Scan for the cell matching the given text and deliver its (x, y) coordinate at center. 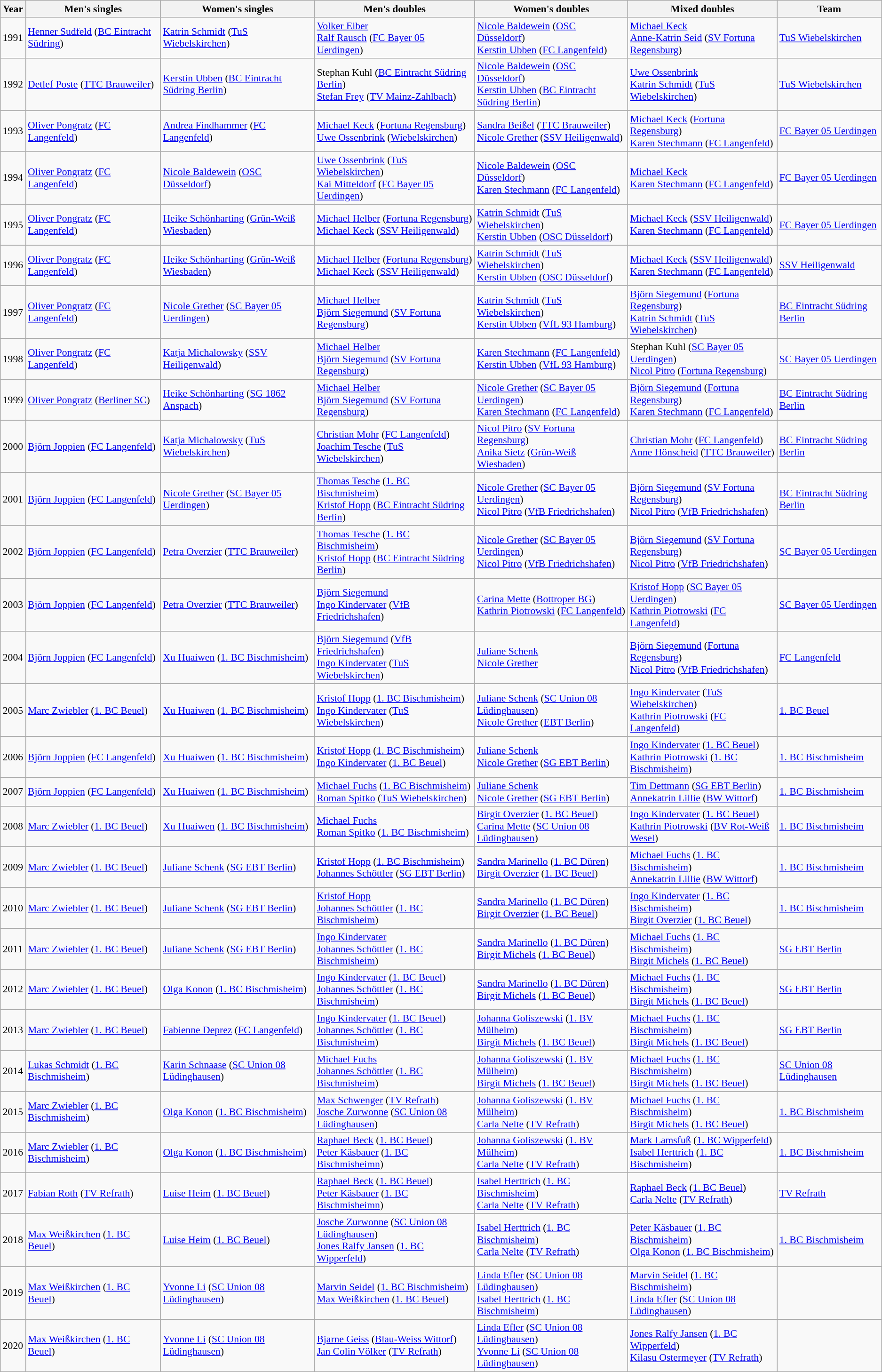
Henner Sudfeld (BC Eintracht Südring) (93, 38)
Michael FuchsRoman Spitko (1. BC Bischmisheim) (394, 826)
Team (829, 9)
Nicole Baldewein (OSC Düsseldorf)Kerstin Ubben (BC Eintracht Südring Berlin) (551, 84)
FC Langenfeld (829, 657)
Michael Fuchs (1. BC Bischmisheim)Roman Spitko (TuS Wiebelskirchen) (394, 791)
Christian Mohr (FC Langenfeld)Joachim Tesche (TuS Wiebelskirchen) (394, 447)
2011 (13, 949)
1. BC Beuel (829, 710)
SSV Heiligenwald (829, 265)
1995 (13, 225)
Michael Keck (Fortuna Regensburg)Karen Stechmann (FC Langenfeld) (703, 132)
2000 (13, 447)
Peter Käsbauer (1. BC Bischmisheim)Olga Konon (1. BC Bischmisheim) (703, 1240)
1996 (13, 265)
Heike Schönharting (SG 1862 Anspach) (237, 400)
Stephan Kuhl (BC Eintracht Südring Berlin)Stefan Frey (TV Mainz-Zahlbach) (394, 84)
Katrin Schmidt (TuS Wiebelskirchen)Kerstin Ubben (VfL 93 Hamburg) (551, 312)
Björn Siegemund (Fortuna Regensburg)Nicol Pitro (VfB Friedrichshafen) (703, 657)
2017 (13, 1193)
1992 (13, 84)
Katja Michalowsky (SSV Heiligenwald) (237, 359)
Kristof Hopp (1. BC Bischmisheim)Ingo Kindervater (1. BC Beuel) (394, 758)
Fabian Roth (TV Refrath) (93, 1193)
Michael Fuchs (1. BC Bischmisheim)Annekatrin Lillie (BW Wittorf) (703, 868)
Mixed doubles (703, 9)
Linda Efler (SC Union 08 Lüdinghausen)Yvonne Li (SC Union 08 Lüdinghausen) (551, 1346)
2020 (13, 1346)
Uwe Ossenbrink (TuS Wiebelskirchen)Kai Mitteldorf (FC Bayer 05 Uerdingen) (394, 178)
2004 (13, 657)
2010 (13, 908)
2002 (13, 552)
Michael Keck (Fortuna Regensburg)Uwe Ossenbrink (Wiebelskirchen) (394, 132)
2005 (13, 710)
1993 (13, 132)
Karin Schnaase (SC Union 08 Lüdinghausen) (237, 1071)
Tim Dettmann (SG EBT Berlin)Annekatrin Lillie (BW Wittorf) (703, 791)
1994 (13, 178)
Women's singles (237, 9)
Stephan Kuhl (SC Bayer 05 Uerdingen)Nicol Pitro (Fortuna Regensburg) (703, 359)
Raphael Beck (1. BC Beuel)Carla Nelte (TV Refrath) (703, 1193)
Men's singles (93, 9)
1999 (13, 400)
TV Refrath (829, 1193)
Björn SiegemundIngo Kindervater (VfB Friedrichshafen) (394, 605)
Mark Lamsfuß (1. BC Wipperfeld)Isabel Herttrich (1. BC Bischmisheim) (703, 1153)
2001 (13, 499)
Carina Mette (Bottroper BG)Kathrin Piotrowski (FC Langenfeld) (551, 605)
Women's doubles (551, 9)
2003 (13, 605)
Kristof HoppJohannes Schöttler (1. BC Bischmisheim) (394, 908)
Josche Zurwonne (SC Union 08 Lüdinghausen)Jones Ralfy Jansen (1. BC Wipperfeld) (394, 1240)
Juliane SchenkNicole Grether (551, 657)
Max Schwenger (TV Refrath)Josche Zurwonne (SC Union 08 Lüdinghausen) (394, 1112)
Detlef Poste (TTC Brauweiler) (93, 84)
Kristof Hopp (1. BC Bischmisheim)Ingo Kindervater (TuS Wiebelskirchen) (394, 710)
Uwe OssenbrinkKatrin Schmidt (TuS Wiebelskirchen) (703, 84)
Kristof Hopp (1. BC Bischmisheim)Johannes Schöttler (SG EBT Berlin) (394, 868)
Lukas Schmidt (1. BC Bischmisheim) (93, 1071)
2009 (13, 868)
2012 (13, 990)
Björn Siegemund (VfB Friedrichshafen)Ingo Kindervater (TuS Wiebelskirchen) (394, 657)
Nicole Grether (SC Bayer 05 Uerdingen)Karen Stechmann (FC Langenfeld) (551, 400)
Men's doubles (394, 9)
Andrea Findhammer (FC Langenfeld) (237, 132)
Linda Efler (SC Union 08 Lüdinghausen)Isabel Herttrich (1. BC Bischmisheim) (551, 1293)
2007 (13, 791)
Christian Mohr (FC Langenfeld)Anne Hönscheid (TTC Brauweiler) (703, 447)
Marvin Seidel (1. BC Bischmisheim)Max Weißkirchen (1. BC Beuel) (394, 1293)
2008 (13, 826)
Juliane Schenk (SC Union 08 Lüdinghausen)Nicole Grether (EBT Berlin) (551, 710)
Year (13, 9)
1998 (13, 359)
2015 (13, 1112)
Bjarne Geiss (Blau-Weiss Wittorf)Jan Colin Völker (TV Refrath) (394, 1346)
Katrin Schmidt (TuS Wiebelskirchen) (237, 38)
2018 (13, 1240)
Michael FuchsJohannes Schöttler (1. BC Bischmisheim) (394, 1071)
Björn Siegemund (Fortuna Regensburg)Karen Stechmann (FC Langenfeld) (703, 400)
Volker EiberRalf Rausch (FC Bayer 05 Uerdingen) (394, 38)
2019 (13, 1293)
Karen Stechmann (FC Langenfeld)Kerstin Ubben (VfL 93 Hamburg) (551, 359)
Ingo Kindervater (1. BC Beuel)Kathrin Piotrowski (BV Rot-Weiß Wesel) (703, 826)
Katja Michalowsky (TuS Wiebelskirchen) (237, 447)
Marvin Seidel (1. BC Bischmisheim)Linda Efler (SC Union 08 Lüdinghausen) (703, 1293)
Nicole Baldewein (OSC Düsseldorf) (237, 178)
Jones Ralfy Jansen (1. BC Wipperfeld)Kilasu Ostermeyer (TV Refrath) (703, 1346)
2013 (13, 1030)
2006 (13, 758)
Ingo Kindervater (1. BC Beuel)Kathrin Piotrowski (1. BC Bischmisheim) (703, 758)
Fabienne Deprez (FC Langenfeld) (237, 1030)
Nicol Pitro (SV Fortuna Regensburg)Anika Sietz (Grün-Weiß Wiesbaden) (551, 447)
Nicole Baldewein (OSC Düsseldorf)Kerstin Ubben (FC Langenfeld) (551, 38)
Oliver Pongratz (Berliner SC) (93, 400)
SC Union 08 Lüdinghausen (829, 1071)
Kristof Hopp (SC Bayer 05 Uerdingen)Kathrin Piotrowski (FC Langenfeld) (703, 605)
1991 (13, 38)
Sandra Beißel (TTC Brauweiler)Nicole Grether (SSV Heiligenwald) (551, 132)
Ingo Kindervater (1. BC Bischmisheim)Birgit Overzier (1. BC Beuel) (703, 908)
Michael KeckKaren Stechmann (FC Langenfeld) (703, 178)
Michael KeckAnne-Katrin Seid (SV Fortuna Regensburg) (703, 38)
Ingo Kindervater (TuS Wiebelskirchen)Kathrin Piotrowski (FC Langenfeld) (703, 710)
2014 (13, 1071)
Björn Siegemund (Fortuna Regensburg)Katrin Schmidt (TuS Wiebelskirchen) (703, 312)
1997 (13, 312)
Nicole Baldewein (OSC Düsseldorf)Karen Stechmann (FC Langenfeld) (551, 178)
Ingo KindervaterJohannes Schöttler (1. BC Bischmisheim) (394, 949)
Kerstin Ubben (BC Eintracht Südring Berlin) (237, 84)
2016 (13, 1153)
Birgit Overzier (1. BC Beuel)Carina Mette (SC Union 08 Lüdinghausen) (551, 826)
